Return [x, y] of the center of cell containing provided text 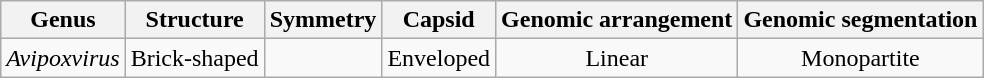
Symmetry [323, 20]
Genus [63, 20]
Capsid [439, 20]
Brick-shaped [194, 58]
Linear [617, 58]
Structure [194, 20]
Avipoxvirus [63, 58]
Monopartite [860, 58]
Genomic arrangement [617, 20]
Genomic segmentation [860, 20]
Enveloped [439, 58]
